Pinpoint the cell where the given text exists, returning its (x, y) midpoint coordinate. 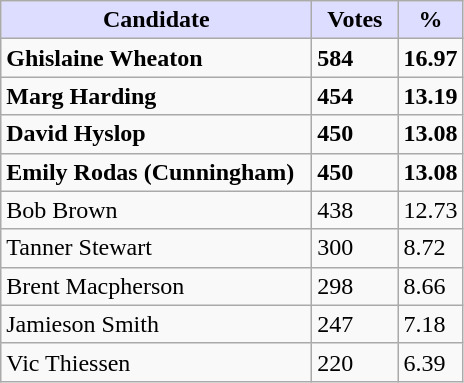
16.97 (430, 58)
298 (355, 286)
David Hyslop (156, 134)
% (430, 20)
300 (355, 248)
247 (355, 324)
6.39 (430, 362)
454 (355, 96)
12.73 (430, 210)
438 (355, 210)
8.66 (430, 286)
Candidate (156, 20)
Ghislaine Wheaton (156, 58)
Brent Macpherson (156, 286)
Tanner Stewart (156, 248)
584 (355, 58)
Jamieson Smith (156, 324)
Marg Harding (156, 96)
13.19 (430, 96)
7.18 (430, 324)
Bob Brown (156, 210)
Vic Thiessen (156, 362)
Votes (355, 20)
Emily Rodas (Cunningham) (156, 172)
8.72 (430, 248)
220 (355, 362)
